Detect which cell encompasses the target text, then output its (X, Y) center coordinate. 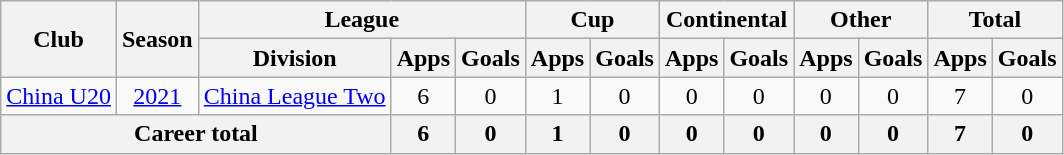
League (362, 20)
Other (861, 20)
Cup (592, 20)
Club (59, 39)
Division (294, 58)
Total (995, 20)
2021 (157, 96)
China U20 (59, 96)
Continental (726, 20)
China League Two (294, 96)
Career total (196, 134)
Season (157, 39)
